Capture the cell that displays the provided text and extract its (x, y) central coordinate. 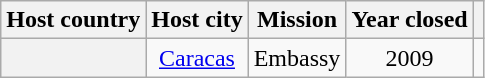
Host city (197, 20)
2009 (410, 58)
Mission (297, 20)
Caracas (197, 58)
Embassy (297, 58)
Host country (74, 20)
Year closed (410, 20)
